Locate the cell with the specified text and output its (x, y) center coordinate. 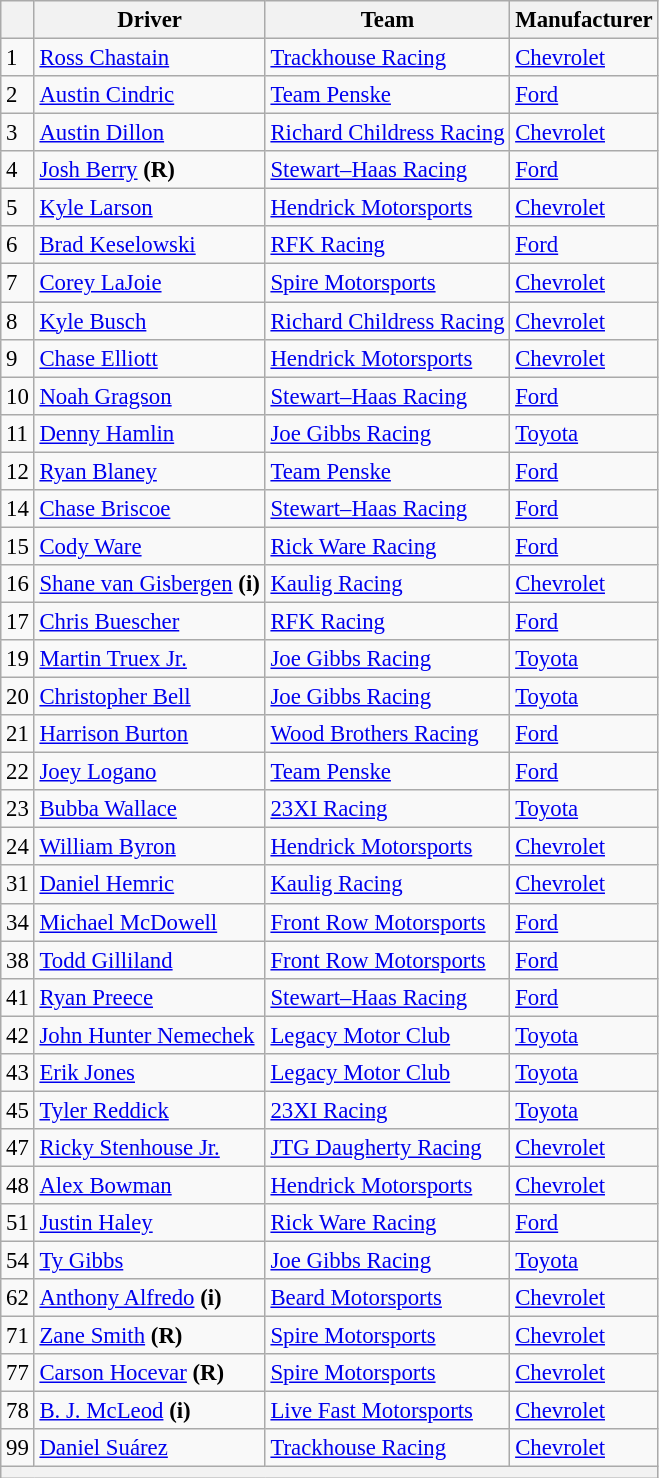
Cody Ware (150, 546)
2 (18, 95)
22 (18, 772)
62 (18, 1298)
Austin Dillon (150, 133)
Bubba Wallace (150, 809)
77 (18, 1373)
54 (18, 1261)
51 (18, 1223)
Zane Smith (R) (150, 1336)
5 (18, 208)
Carson Hocevar (R) (150, 1373)
19 (18, 659)
Martin Truex Jr. (150, 659)
Brad Keselowski (150, 245)
9 (18, 358)
Harrison Burton (150, 734)
Chase Elliott (150, 358)
47 (18, 1148)
Ty Gibbs (150, 1261)
Corey LaJoie (150, 283)
William Byron (150, 847)
Kyle Larson (150, 208)
24 (18, 847)
Austin Cindric (150, 95)
8 (18, 321)
Shane van Gisbergen (i) (150, 584)
Daniel Hemric (150, 885)
1 (18, 58)
Denny Hamlin (150, 433)
Anthony Alfredo (i) (150, 1298)
34 (18, 922)
Michael McDowell (150, 922)
31 (18, 885)
Erik Jones (150, 1073)
Daniel Suárez (150, 1449)
Live Fast Motorsports (388, 1411)
B. J. McLeod (i) (150, 1411)
99 (18, 1449)
Ricky Stenhouse Jr. (150, 1148)
Chris Buescher (150, 621)
71 (18, 1336)
Justin Haley (150, 1223)
45 (18, 1110)
Ryan Preece (150, 997)
Team (388, 20)
48 (18, 1185)
Driver (150, 20)
15 (18, 546)
38 (18, 960)
Manufacturer (584, 20)
16 (18, 584)
Kyle Busch (150, 321)
Josh Berry (R) (150, 170)
41 (18, 997)
Ryan Blaney (150, 471)
4 (18, 170)
Noah Gragson (150, 396)
Joey Logano (150, 772)
Christopher Bell (150, 697)
78 (18, 1411)
Alex Bowman (150, 1185)
Todd Gilliland (150, 960)
43 (18, 1073)
7 (18, 283)
14 (18, 509)
Chase Briscoe (150, 509)
42 (18, 1035)
Wood Brothers Racing (388, 734)
23 (18, 809)
20 (18, 697)
Beard Motorsports (388, 1298)
JTG Daugherty Racing (388, 1148)
6 (18, 245)
John Hunter Nemechek (150, 1035)
Tyler Reddick (150, 1110)
17 (18, 621)
Ross Chastain (150, 58)
10 (18, 396)
21 (18, 734)
12 (18, 471)
11 (18, 433)
3 (18, 133)
